Locate the cell with the specified text and output its [X, Y] center coordinate. 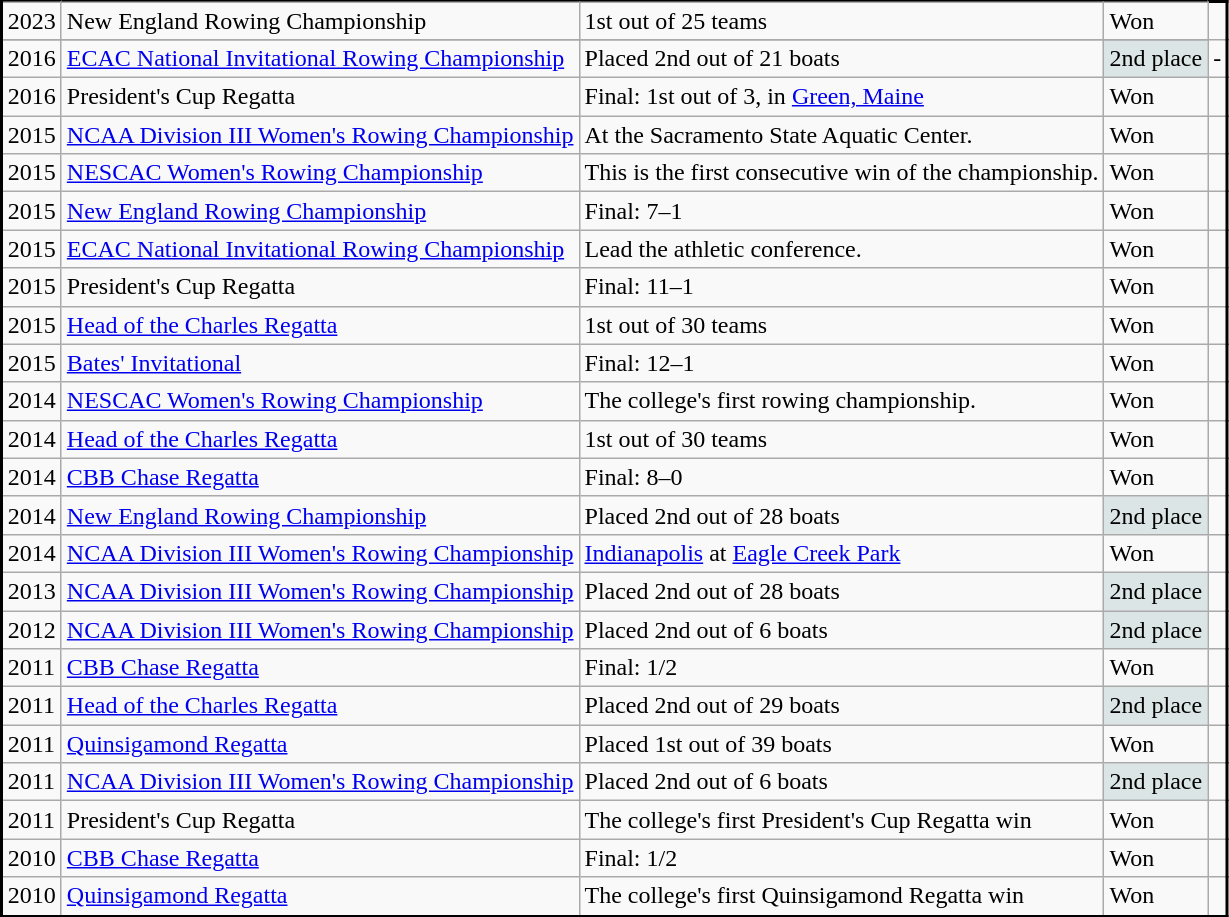
This is the first consecutive win of the championship. [842, 173]
Lead the athletic conference. [842, 249]
Placed 2nd out of 29 boats [842, 706]
The college's first President's Cup Regatta win [842, 820]
Final: 1st out of 3, in Green, Maine [842, 97]
Placed 1st out of 39 boats [842, 744]
At the Sacramento State Aquatic Center. [842, 135]
Final: 11–1 [842, 287]
Final: 8–0 [842, 477]
2013 [32, 591]
The college's first Quinsigamond Regatta win [842, 896]
- [1218, 59]
Indianapolis at Eagle Creek Park [842, 553]
Placed 2nd out of 21 boats [842, 59]
2023 [32, 21]
Final: 7–1 [842, 211]
1st out of 25 teams [842, 21]
2012 [32, 629]
Final: 12–1 [842, 363]
The college's first rowing championship. [842, 401]
Bates' Invitational [320, 363]
